Find where the given text appears and provide that cell's center as [X, Y] coordinate. 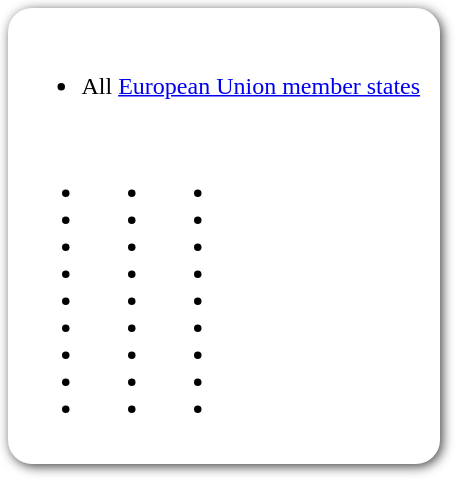
All European Union member states [221, 236]
